Determine the (x, y) coordinate at the center of the cell enclosing the given text.  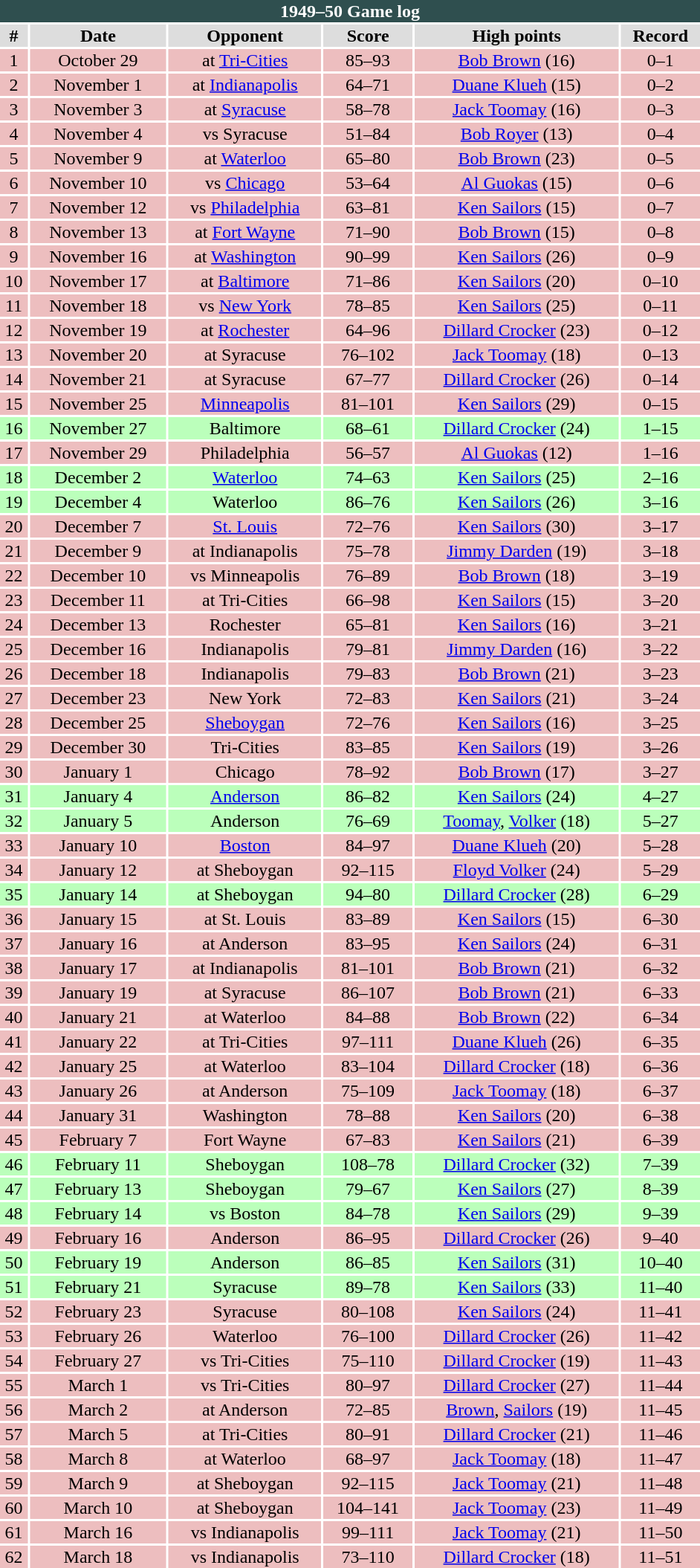
0–11 (661, 306)
52 (13, 1311)
15 (13, 404)
27 (13, 698)
March 16 (98, 1532)
42 (13, 1066)
20 (13, 526)
80–97 (369, 1385)
44 (13, 1115)
39 (13, 993)
86–82 (369, 796)
November 17 (98, 281)
Baltimore (245, 428)
Floyd Volker (24) (517, 870)
6 (13, 183)
65–80 (369, 158)
55 (13, 1385)
December 11 (98, 600)
Bob Brown (17) (517, 772)
16 (13, 428)
78–92 (369, 772)
48 (13, 1213)
February 19 (98, 1262)
1 (13, 60)
Al Guokas (15) (517, 183)
83–104 (369, 1066)
65–81 (369, 625)
Dillard Crocker (23) (517, 330)
11–41 (661, 1311)
37 (13, 943)
3–16 (661, 502)
Jack Toomay (16) (517, 109)
79–81 (369, 649)
0–4 (661, 134)
60 (13, 1508)
March 18 (98, 1557)
January 25 (98, 1066)
3–19 (661, 575)
Score (369, 36)
0–3 (661, 109)
Record (661, 36)
December 25 (98, 723)
0–10 (661, 281)
17 (13, 453)
6–30 (661, 919)
January 1 (98, 772)
78–85 (369, 306)
59 (13, 1483)
December 9 (98, 551)
99–111 (369, 1532)
Dillard Crocker (28) (517, 894)
67–77 (369, 379)
97–111 (369, 1042)
83–85 (369, 747)
December 16 (98, 649)
March 8 (98, 1459)
vs Minneapolis (245, 575)
9–40 (661, 1238)
58–78 (369, 109)
11–47 (661, 1459)
0–13 (661, 355)
3–17 (661, 526)
February 13 (98, 1189)
41 (13, 1042)
December 18 (98, 674)
Dillard Crocker (21) (517, 1434)
68–97 (369, 1459)
Bob Brown (16) (517, 60)
46 (13, 1164)
2–16 (661, 477)
86–76 (369, 502)
10 (13, 281)
11–43 (661, 1361)
Rochester (245, 625)
November 25 (98, 404)
0–15 (661, 404)
3–24 (661, 698)
February 7 (98, 1140)
64–96 (369, 330)
January 31 (98, 1115)
November 13 (98, 232)
6–33 (661, 993)
5–27 (661, 821)
31 (13, 796)
February 26 (98, 1336)
5 (13, 158)
November 12 (98, 207)
3–20 (661, 600)
February 27 (98, 1361)
December 7 (98, 526)
72–83 (369, 698)
January 12 (98, 870)
80–91 (369, 1434)
3–22 (661, 649)
November 4 (98, 134)
94–80 (369, 894)
January 5 (98, 821)
19 (13, 502)
0–9 (661, 257)
25 (13, 649)
Ken Sailors (27) (517, 1189)
45 (13, 1140)
68–61 (369, 428)
Dillard Crocker (24) (517, 428)
January 22 (98, 1042)
St. Louis (245, 526)
Jimmy Darden (19) (517, 551)
108–78 (369, 1164)
43 (13, 1091)
November 19 (98, 330)
3–27 (661, 772)
November 20 (98, 355)
3–23 (661, 674)
October 29 (98, 60)
89–78 (369, 1287)
January 14 (98, 894)
Ken Sailors (33) (517, 1287)
Bob Brown (15) (517, 232)
3 (13, 109)
56–57 (369, 453)
February 11 (98, 1164)
1–16 (661, 453)
January 17 (98, 968)
11–50 (661, 1532)
83–89 (369, 919)
21 (13, 551)
75–78 (369, 551)
11–45 (661, 1410)
Al Guokas (12) (517, 453)
53–64 (369, 183)
November 27 (98, 428)
at Fort Wayne (245, 232)
5–28 (661, 845)
vs Syracuse (245, 134)
10–40 (661, 1262)
86–85 (369, 1262)
December 13 (98, 625)
at Rochester (245, 330)
# (13, 36)
58 (13, 1459)
March 10 (98, 1508)
57 (13, 1434)
11–48 (661, 1483)
January 10 (98, 845)
Duane Klueh (15) (517, 85)
January 19 (98, 993)
January 16 (98, 943)
6–36 (661, 1066)
Ken Sailors (30) (517, 526)
32 (13, 821)
Chicago (245, 772)
67–83 (369, 1140)
Minneapolis (245, 404)
11–51 (661, 1557)
Dillard Crocker (32) (517, 1164)
86–107 (369, 993)
March 9 (98, 1483)
Boston (245, 845)
61 (13, 1532)
Opponent (245, 36)
54 (13, 1361)
33 (13, 845)
Bob Brown (22) (517, 1017)
6–29 (661, 894)
at Washington (245, 257)
11–49 (661, 1508)
104–141 (369, 1508)
56 (13, 1410)
January 15 (98, 919)
35 (13, 894)
November 21 (98, 379)
0–2 (661, 85)
8 (13, 232)
64–71 (369, 85)
66–98 (369, 600)
80–108 (369, 1311)
December 2 (98, 477)
November 16 (98, 257)
11 (13, 306)
Washington (245, 1115)
84–88 (369, 1017)
Date (98, 36)
4–27 (661, 796)
53 (13, 1336)
6–39 (661, 1140)
6–31 (661, 943)
72–85 (369, 1410)
0–14 (661, 379)
47 (13, 1189)
26 (13, 674)
January 26 (98, 1091)
0–1 (661, 60)
11–44 (661, 1385)
29 (13, 747)
Bob Brown (18) (517, 575)
December 23 (98, 698)
9 (13, 257)
0–7 (661, 207)
86–95 (369, 1238)
50 (13, 1262)
11–46 (661, 1434)
76–89 (369, 575)
6–32 (661, 968)
November 29 (98, 453)
November 10 (98, 183)
February 23 (98, 1311)
76–100 (369, 1336)
13 (13, 355)
Jimmy Darden (16) (517, 649)
79–67 (369, 1189)
vs Boston (245, 1213)
March 5 (98, 1434)
3–26 (661, 747)
1–15 (661, 428)
71–86 (369, 281)
22 (13, 575)
Jack Toomay (23) (517, 1508)
Dillard Crocker (27) (517, 1385)
3–25 (661, 723)
23 (13, 600)
0–8 (661, 232)
51–84 (369, 134)
vs Philadelphia (245, 207)
90–99 (369, 257)
74–63 (369, 477)
Ken Sailors (31) (517, 1262)
84–78 (369, 1213)
40 (13, 1017)
11–42 (661, 1336)
March 2 (98, 1410)
December 30 (98, 747)
85–93 (369, 60)
83–95 (369, 943)
0–6 (661, 183)
75–110 (369, 1361)
34 (13, 870)
8–39 (661, 1189)
7 (13, 207)
18 (13, 477)
Dillard Crocker (19) (517, 1361)
49 (13, 1238)
Fort Wayne (245, 1140)
February 14 (98, 1213)
63–81 (369, 207)
New York (245, 698)
38 (13, 968)
Toomay, Volker (18) (517, 821)
at St. Louis (245, 919)
3–21 (661, 625)
2 (13, 85)
24 (13, 625)
Bob Brown (23) (517, 158)
January 21 (98, 1017)
5–29 (661, 870)
78–88 (369, 1115)
62 (13, 1557)
3–18 (661, 551)
November 9 (98, 158)
High points (517, 36)
79–83 (369, 674)
vs Chicago (245, 183)
November 18 (98, 306)
76–102 (369, 355)
14 (13, 379)
Philadelphia (245, 453)
February 16 (98, 1238)
Bob Royer (13) (517, 134)
0–5 (661, 158)
Duane Klueh (26) (517, 1042)
51 (13, 1287)
0–12 (661, 330)
November 3 (98, 109)
6–38 (661, 1115)
vs New York (245, 306)
36 (13, 919)
71–90 (369, 232)
January 4 (98, 796)
March 1 (98, 1385)
4 (13, 134)
at Baltimore (245, 281)
30 (13, 772)
Tri-Cities (245, 747)
12 (13, 330)
6–34 (661, 1017)
9–39 (661, 1213)
84–97 (369, 845)
6–35 (661, 1042)
6–37 (661, 1091)
Ken Sailors (19) (517, 747)
75–109 (369, 1091)
1949–50 Game log (350, 11)
Duane Klueh (20) (517, 845)
76–69 (369, 821)
11–40 (661, 1287)
February 21 (98, 1287)
Brown, Sailors (19) (517, 1410)
28 (13, 723)
7–39 (661, 1164)
December 10 (98, 575)
73–110 (369, 1557)
December 4 (98, 502)
November 1 (98, 85)
